Provide the (x, y) coordinate of the cell's center where the given text is located.  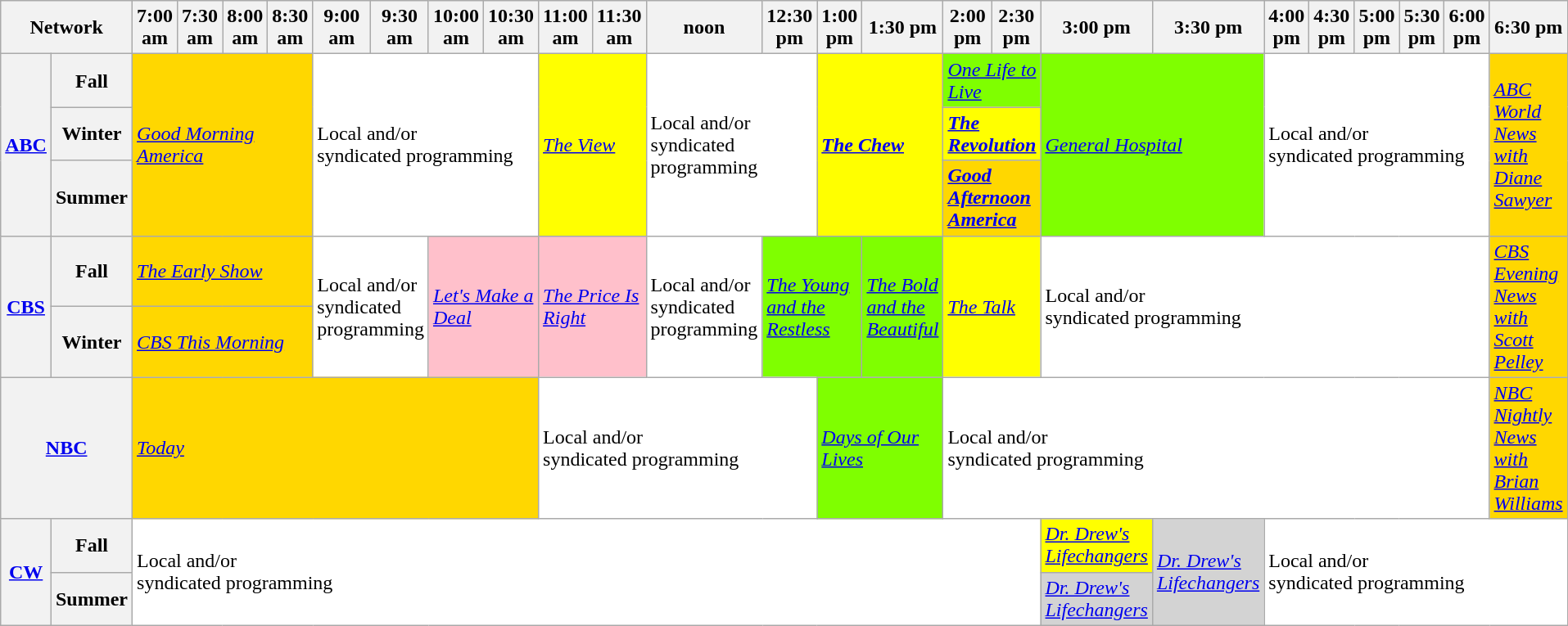
12:30 pm (789, 28)
3:30 pm (1208, 28)
10:00 am (455, 28)
NBC Nightly News with Brian Williams (1528, 448)
One Life to Live (992, 80)
The Bold and the Beautiful (902, 306)
noon (704, 28)
11:00 am (566, 28)
NBC (67, 448)
9:30 am (400, 28)
Days of Our Lives (880, 448)
CBS Evening News with Scott Pelley (1528, 306)
3:00 pm (1096, 28)
7:30 am (200, 28)
Let's Make a Deal (483, 306)
The Price Is Right (593, 306)
The Revolution (992, 134)
ABC (26, 145)
6:30 pm (1528, 28)
Today (336, 448)
7:00 am (156, 28)
1:00 pm (840, 28)
8:00 am (246, 28)
11:30 am (619, 28)
6:00 pm (1467, 28)
1:30 pm (902, 28)
5:00 pm (1377, 28)
The Young and the Restless (812, 306)
The View (593, 145)
General Hospital (1153, 145)
CBS (26, 306)
5:30 pm (1421, 28)
The Chew (880, 145)
CW (26, 572)
Good Afternoon America (992, 198)
2:00 pm (968, 28)
Network (67, 28)
4:30 pm (1331, 28)
CBS This Morning (223, 342)
The Talk (992, 306)
ABC World News with Diane Sawyer (1528, 145)
Good Morning America (223, 145)
10:30 am (511, 28)
The Early Show (223, 272)
4:00 pm (1287, 28)
9:00 am (342, 28)
8:30 am (290, 28)
2:30 pm (1016, 28)
